Locate the cell with the specified text and output its [X, Y] center coordinate. 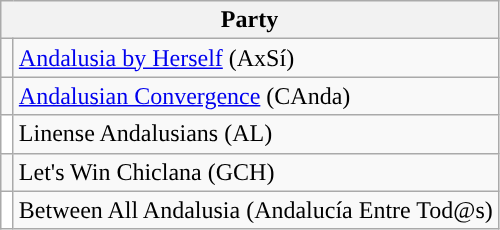
Andalusian Convergence (CAnda) [256, 96]
Andalusia by Herself (AxSí) [256, 58]
Between All Andalusia (Andalucía Entre Tod@s) [256, 210]
Let's Win Chiclana (GCH) [256, 172]
Party [250, 20]
Linense Andalusians (AL) [256, 134]
